Locate the cell with the specified text and output its (x, y) center coordinate. 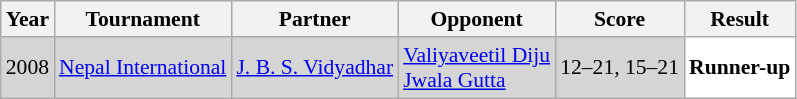
Result (740, 19)
Valiyaveetil Diju Jwala Gutta (476, 68)
Year (28, 19)
Opponent (476, 19)
2008 (28, 68)
Partner (314, 19)
Tournament (142, 19)
Runner-up (740, 68)
Nepal International (142, 68)
12–21, 15–21 (620, 68)
Score (620, 19)
J. B. S. Vidyadhar (314, 68)
